Extract the (X, Y) coordinate from the center of the cell holding the provided text.  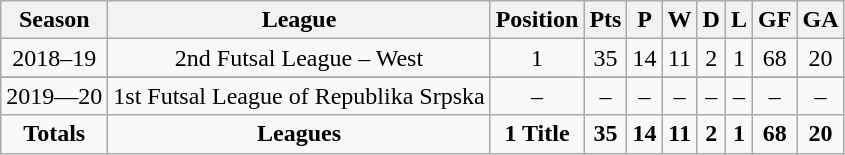
GF (775, 20)
P (644, 20)
1 Title (537, 134)
W (680, 20)
Totals (54, 134)
Position (537, 20)
League (299, 20)
L (738, 20)
Pts (606, 20)
GA (820, 20)
Season (54, 20)
1st Futsal League of Republika Srpska (299, 96)
2019—20 (54, 96)
D (711, 20)
2018–19 (54, 58)
2nd Futsal League – West (299, 58)
Leagues (299, 134)
